Provide the (X, Y) coordinate of the cell's center where the given text is located.  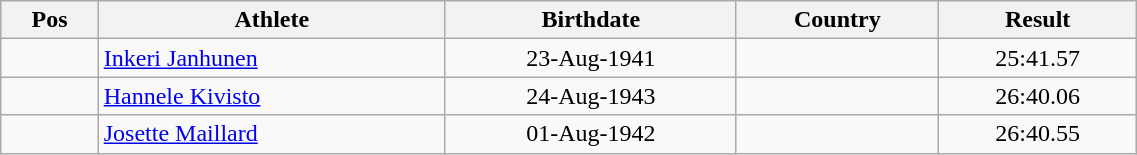
Pos (50, 20)
01-Aug-1942 (590, 134)
Athlete (272, 20)
26:40.55 (1038, 134)
26:40.06 (1038, 96)
Hannele Kivisto (272, 96)
25:41.57 (1038, 58)
Josette Maillard (272, 134)
Result (1038, 20)
Inkeri Janhunen (272, 58)
23-Aug-1941 (590, 58)
Country (837, 20)
Birthdate (590, 20)
24-Aug-1943 (590, 96)
